Capture the cell that displays the provided text and extract its [x, y] central coordinate. 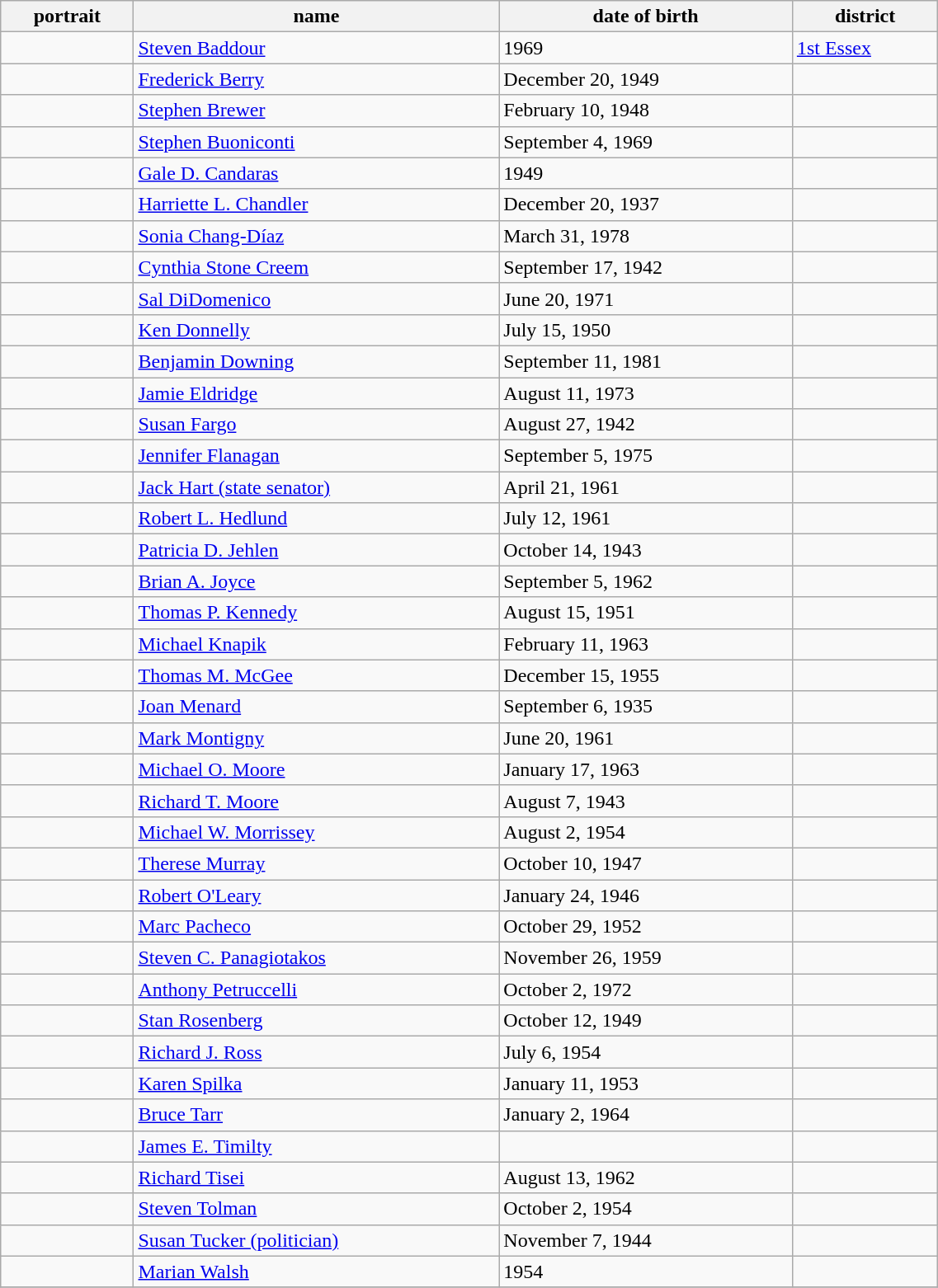
October 2, 1954 [646, 1209]
January 2, 1964 [646, 1115]
Steven Tolman [317, 1209]
Robert O'Leary [317, 895]
portrait [68, 16]
Joan Menard [317, 707]
August 27, 1942 [646, 425]
Steven C. Panagiotakos [317, 958]
August 7, 1943 [646, 801]
district [865, 16]
Marian Walsh [317, 1272]
Cynthia Stone Creem [317, 267]
Michael O. Moore [317, 769]
Thomas M. McGee [317, 675]
Benjamin Downing [317, 361]
Susan Tucker (politician) [317, 1240]
August 15, 1951 [646, 613]
Jack Hart (state senator) [317, 487]
Karen Spilka [317, 1084]
October 14, 1943 [646, 550]
September 11, 1981 [646, 361]
November 26, 1959 [646, 958]
Richard Tisei [317, 1178]
January 11, 1953 [646, 1084]
December 20, 1937 [646, 204]
Anthony Petruccelli [317, 990]
Susan Fargo [317, 425]
James E. Timilty [317, 1146]
Harriette L. Chandler [317, 204]
July 6, 1954 [646, 1052]
April 21, 1961 [646, 487]
July 12, 1961 [646, 519]
June 20, 1961 [646, 738]
Gale D. Candaras [317, 173]
September 17, 1942 [646, 267]
February 10, 1948 [646, 110]
Sal DiDomenico [317, 298]
Marc Pacheco [317, 927]
February 11, 1963 [646, 644]
Bruce Tarr [317, 1115]
date of birth [646, 16]
Robert L. Hedlund [317, 519]
December 20, 1949 [646, 79]
Jennifer Flanagan [317, 456]
Steven Baddour [317, 48]
Thomas P. Kennedy [317, 613]
Richard T. Moore [317, 801]
Stan Rosenberg [317, 1021]
Michael W. Morrissey [317, 832]
March 31, 1978 [646, 236]
January 24, 1946 [646, 895]
October 2, 1972 [646, 990]
June 20, 1971 [646, 298]
Brian A. Joyce [317, 581]
Mark Montigny [317, 738]
Frederick Berry [317, 79]
August 11, 1973 [646, 393]
August 13, 1962 [646, 1178]
December 15, 1955 [646, 675]
Jamie Eldridge [317, 393]
September 4, 1969 [646, 142]
Patricia D. Jehlen [317, 550]
September 5, 1962 [646, 581]
Ken Donnelly [317, 330]
September 6, 1935 [646, 707]
January 17, 1963 [646, 769]
Michael Knapik [317, 644]
October 10, 1947 [646, 863]
1st Essex [865, 48]
November 7, 1944 [646, 1240]
name [317, 16]
1949 [646, 173]
July 15, 1950 [646, 330]
October 12, 1949 [646, 1021]
Stephen Brewer [317, 110]
August 2, 1954 [646, 832]
Therese Murray [317, 863]
Stephen Buoniconti [317, 142]
Sonia Chang-Díaz [317, 236]
October 29, 1952 [646, 927]
1969 [646, 48]
Richard J. Ross [317, 1052]
September 5, 1975 [646, 456]
1954 [646, 1272]
